Provide the (x, y) coordinate of the cell's center where the given text is located.  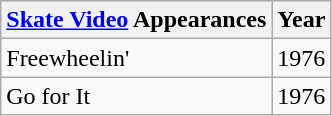
Freewheelin' (136, 58)
Go for It (136, 96)
Year (302, 20)
Skate Video Appearances (136, 20)
